Scan for the cell matching the given text and deliver its [x, y] coordinate at center. 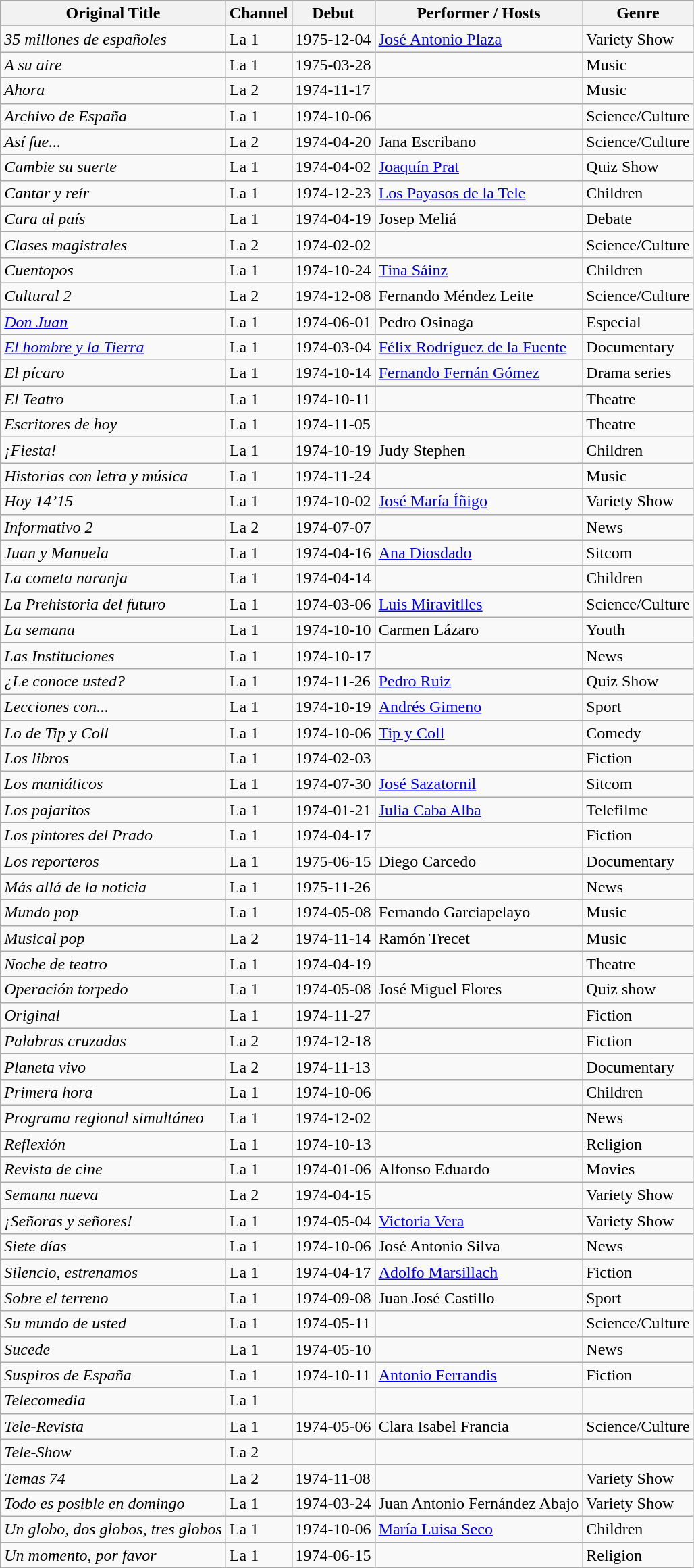
Victoria Vera [479, 1221]
1974-04-16 [333, 553]
Escritores de hoy [113, 425]
Juan y Manuela [113, 553]
Fernando Garciapelayo [479, 913]
1974-11-14 [333, 938]
1975-06-15 [333, 861]
Fernando Fernán Gómez [479, 373]
Primera hora [113, 1092]
1974-11-08 [333, 1478]
Carmen Lázaro [479, 630]
Performer / Hosts [479, 13]
Los reporteros [113, 861]
Programa regional simultáneo [113, 1118]
1974-03-24 [333, 1503]
Planeta vivo [113, 1066]
Telecomedia [113, 1401]
Genre [638, 13]
Así fue... [113, 142]
Don Juan [113, 322]
1974-01-21 [333, 810]
1974-04-20 [333, 142]
Cuentopos [113, 270]
1974-05-06 [333, 1426]
Pedro Ruiz [479, 681]
1974-11-13 [333, 1066]
Cultural 2 [113, 296]
Pedro Osinaga [479, 322]
Lecciones con... [113, 707]
Cantar y reír [113, 193]
María Luisa Seco [479, 1529]
1974-01-06 [333, 1170]
Debate [638, 219]
¿Le conoce usted? [113, 681]
1974-05-10 [333, 1349]
Ana Diosdado [479, 553]
Los libros [113, 759]
1974-11-17 [333, 90]
¡Fiesta! [113, 450]
Historias con letra y música [113, 476]
El hombre y la Tierra [113, 348]
Mundo pop [113, 913]
Movies [638, 1170]
Informativo 2 [113, 527]
1974-12-23 [333, 193]
Tip y Coll [479, 732]
1974-10-24 [333, 270]
1974-12-18 [333, 1041]
Quiz show [638, 990]
1974-05-11 [333, 1324]
Telefilme [638, 810]
Especial [638, 322]
Andrés Gimeno [479, 707]
Diego Carcedo [479, 861]
1974-12-02 [333, 1118]
Lo de Tip y Coll [113, 732]
La cometa naranja [113, 578]
Noche de teatro [113, 964]
¡Señoras y señores! [113, 1221]
Un momento, por favor [113, 1555]
José Antonio Plaza [479, 39]
1975-03-28 [333, 65]
José Antonio Silva [479, 1247]
Más allá de la noticia [113, 887]
1974-12-08 [333, 296]
Luis Miravitlles [479, 604]
Archivo de España [113, 116]
1974-03-04 [333, 348]
1974-06-15 [333, 1555]
1974-02-03 [333, 759]
Los pajaritos [113, 810]
1974-11-05 [333, 425]
El Teatro [113, 399]
Fernando Méndez Leite [479, 296]
1974-10-10 [333, 630]
Antonio Ferrandis [479, 1375]
Los pintores del Prado [113, 836]
Musical pop [113, 938]
Félix Rodríguez de la Fuente [479, 348]
1974-04-15 [333, 1195]
1974-06-01 [333, 322]
Josep Meliá [479, 219]
Suspiros de España [113, 1375]
El pícaro [113, 373]
Clara Isabel Francia [479, 1426]
Sobre el terreno [113, 1298]
1974-10-13 [333, 1144]
Todo es posible en domingo [113, 1503]
35 millones de españoles [113, 39]
Hoy 14’15 [113, 502]
José Sazatornil [479, 784]
La Prehistoria del futuro [113, 604]
Reflexión [113, 1144]
Debut [333, 13]
1974-07-07 [333, 527]
Palabras cruzadas [113, 1041]
Ramón Trecet [479, 938]
José Miguel Flores [479, 990]
1974-11-27 [333, 1015]
1975-11-26 [333, 887]
1974-10-02 [333, 502]
Ahora [113, 90]
Las Instituciones [113, 655]
Los maniáticos [113, 784]
Temas 74 [113, 1478]
1974-11-26 [333, 681]
Tele-Revista [113, 1426]
1974-04-14 [333, 578]
Adolfo Marsillach [479, 1272]
Original Title [113, 13]
Julia Caba Alba [479, 810]
Un globo, dos globos, tres globos [113, 1529]
Su mundo de usted [113, 1324]
Clases magistrales [113, 244]
1974-05-04 [333, 1221]
José María Íñigo [479, 502]
Original [113, 1015]
Tina Sáinz [479, 270]
Tele-Show [113, 1452]
1974-04-02 [333, 167]
1974-09-08 [333, 1298]
Silencio, estrenamos [113, 1272]
Juan Antonio Fernández Abajo [479, 1503]
1974-03-06 [333, 604]
Semana nueva [113, 1195]
Cambie su suerte [113, 167]
A su aire [113, 65]
Los Payasos de la Tele [479, 193]
Drama series [638, 373]
Youth [638, 630]
Revista de cine [113, 1170]
1974-10-17 [333, 655]
Juan José Castillo [479, 1298]
Siete días [113, 1247]
Judy Stephen [479, 450]
Sucede [113, 1349]
La semana [113, 630]
1974-02-02 [333, 244]
Channel [259, 13]
1974-07-30 [333, 784]
Cara al país [113, 219]
1974-11-24 [333, 476]
Joaquín Prat [479, 167]
1975-12-04 [333, 39]
Operación torpedo [113, 990]
Jana Escribano [479, 142]
Alfonso Eduardo [479, 1170]
Comedy [638, 732]
1974-10-14 [333, 373]
